Capture the cell that displays the provided text and extract its (x, y) central coordinate. 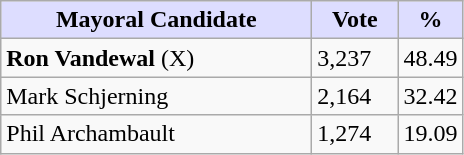
1,274 (355, 134)
32.42 (430, 96)
19.09 (430, 134)
2,164 (355, 96)
Phil Archambault (156, 134)
48.49 (430, 58)
Vote (355, 20)
% (430, 20)
3,237 (355, 58)
Ron Vandewal (X) (156, 58)
Mayoral Candidate (156, 20)
Mark Schjerning (156, 96)
